Capture the cell that displays the provided text and extract its [x, y] central coordinate. 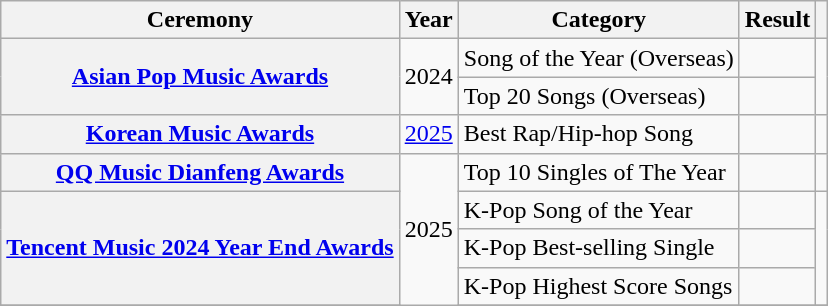
Top 20 Songs (Overseas) [598, 96]
Top 10 Singles of The Year [598, 172]
K-Pop Best-selling Single [598, 248]
Year [428, 20]
Tencent Music 2024 Year End Awards [200, 248]
K-Pop Song of the Year [598, 210]
Korean Music Awards [200, 134]
Category [598, 20]
Best Rap/Hip-hop Song [598, 134]
Result [777, 20]
QQ Music Dianfeng Awards [200, 172]
2024 [428, 77]
K-Pop Highest Score Songs [598, 286]
Ceremony [200, 20]
Song of the Year (Overseas) [598, 58]
Asian Pop Music Awards [200, 77]
